Pinpoint the cell where the given text exists, returning its [x, y] midpoint coordinate. 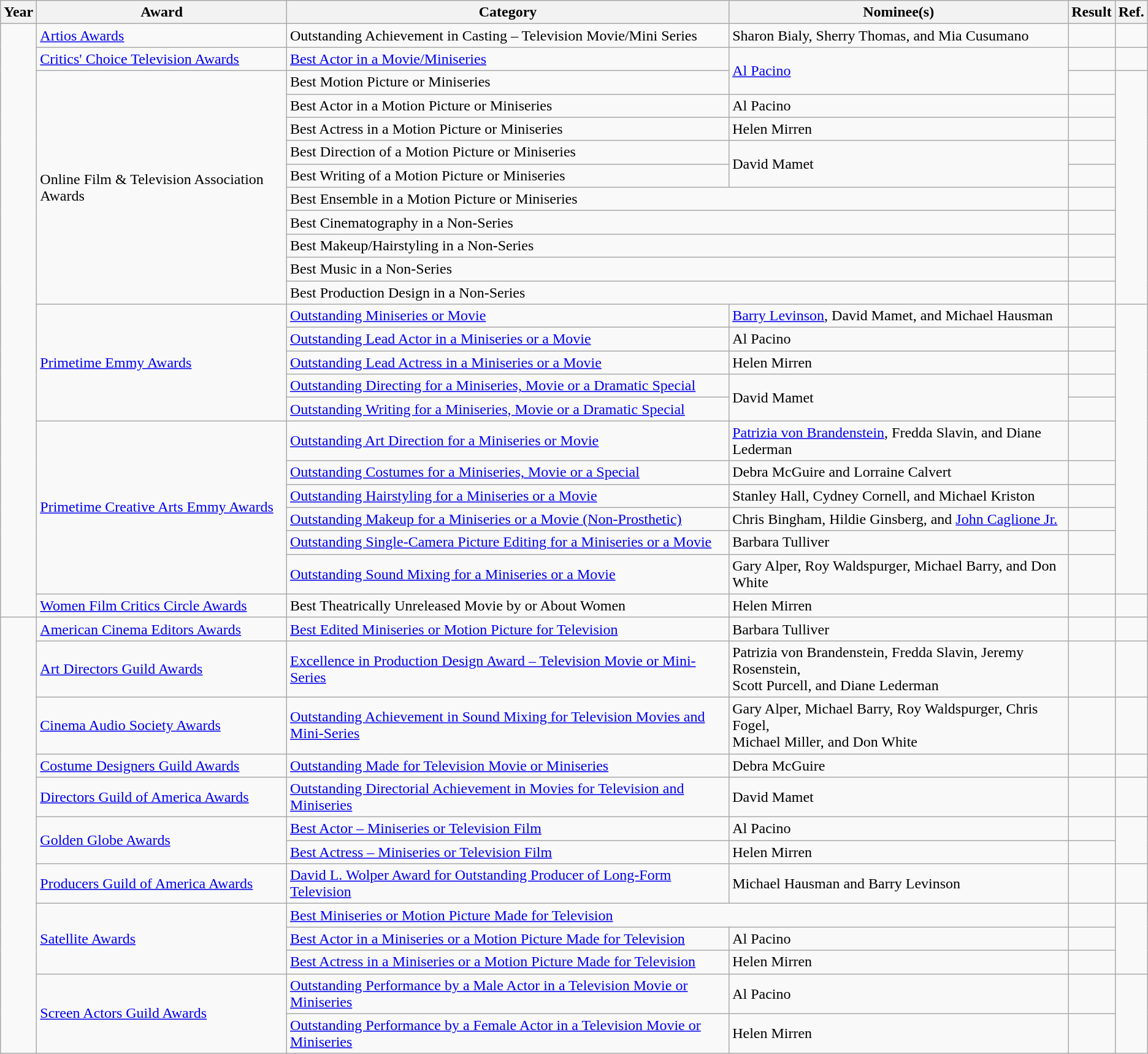
Women Film Critics Circle Awards [162, 606]
Satellite Awards [162, 939]
Best Miniseries or Motion Picture Made for Television [677, 915]
Outstanding Directorial Achievement in Movies for Television and Miniseries [508, 798]
Best Ensemble in a Motion Picture or Miniseries [677, 199]
Best Motion Picture or Miniseries [677, 82]
Michael Hausman and Barry Levinson [899, 883]
Ref. [1131, 12]
Year [18, 12]
Golden Globe Awards [162, 841]
Outstanding Directing for a Miniseries, Movie or a Dramatic Special [508, 386]
Outstanding Art Direction for a Miniseries or Movie [508, 440]
Category [508, 12]
Debra McGuire and Lorraine Calvert [899, 472]
Cinema Audio Society Awards [162, 725]
Best Actress – Miniseries or Television Film [508, 852]
Outstanding Costumes for a Miniseries, Movie or a Special [508, 472]
Outstanding Writing for a Miniseries, Movie or a Dramatic Special [508, 409]
Best Cinematography in a Non-Series [677, 222]
Best Production Design in a Non-Series [677, 293]
Patrizia von Brandenstein, Fredda Slavin, and Diane Lederman [899, 440]
Outstanding Single-Camera Picture Editing for a Miniseries or a Movie [508, 542]
Best Makeup/Hairstyling in a Non-Series [677, 245]
Critics' Choice Television Awards [162, 59]
Outstanding Performance by a Female Actor in a Television Movie or Miniseries [508, 1033]
Best Actress in a Motion Picture or Miniseries [508, 129]
Best Writing of a Motion Picture or Miniseries [508, 175]
Patrizia von Brandenstein, Fredda Slavin, Jeremy Rosenstein, Scott Purcell, and Diane Lederman [899, 669]
Best Actor in a Miniseries or a Motion Picture Made for Television [508, 939]
Excellence in Production Design Award – Television Movie or Mini-Series [508, 669]
Primetime Emmy Awards [162, 363]
Outstanding Hairstyling for a Miniseries or a Movie [508, 496]
Costume Designers Guild Awards [162, 765]
Online Film & Television Association Awards [162, 188]
Primetime Creative Arts Emmy Awards [162, 507]
Gary Alper, Roy Waldspurger, Michael Barry, and Don White [899, 574]
Best Direction of a Motion Picture or Miniseries [508, 152]
Chris Bingham, Hildie Ginsberg, and John Caglione Jr. [899, 519]
Art Directors Guild Awards [162, 669]
Outstanding Achievement in Casting – Television Movie/Mini Series [508, 36]
Producers Guild of America Awards [162, 883]
Artios Awards [162, 36]
Outstanding Lead Actor in a Miniseries or a Movie [508, 339]
Barry Levinson, David Mamet, and Michael Hausman [899, 316]
Award [162, 12]
Result [1092, 12]
American Cinema Editors Awards [162, 629]
Best Actor in a Motion Picture or Miniseries [508, 106]
Outstanding Performance by a Male Actor in a Television Movie or Miniseries [508, 994]
Best Music in a Non-Series [677, 269]
Best Actor – Miniseries or Television Film [508, 829]
Best Theatrically Unreleased Movie by or About Women [508, 606]
Debra McGuire [899, 765]
Best Edited Miniseries or Motion Picture for Television [508, 629]
Screen Actors Guild Awards [162, 1014]
Outstanding Lead Actress in a Miniseries or a Movie [508, 363]
Stanley Hall, Cydney Cornell, and Michael Kriston [899, 496]
Outstanding Makeup for a Miniseries or a Movie (Non-Prosthetic) [508, 519]
Outstanding Achievement in Sound Mixing for Television Movies and Mini-Series [508, 725]
David L. Wolper Award for Outstanding Producer of Long-Form Television [508, 883]
Sharon Bialy, Sherry Thomas, and Mia Cusumano [899, 36]
Directors Guild of America Awards [162, 798]
Nominee(s) [899, 12]
Best Actor in a Movie/Miniseries [508, 59]
Outstanding Made for Television Movie or Miniseries [508, 765]
Best Actress in a Miniseries or a Motion Picture Made for Television [508, 962]
Gary Alper, Michael Barry, Roy Waldspurger, Chris Fogel, Michael Miller, and Don White [899, 725]
Outstanding Miniseries or Movie [508, 316]
Outstanding Sound Mixing for a Miniseries or a Movie [508, 574]
